Detect which cell encompasses the target text, then output its (x, y) center coordinate. 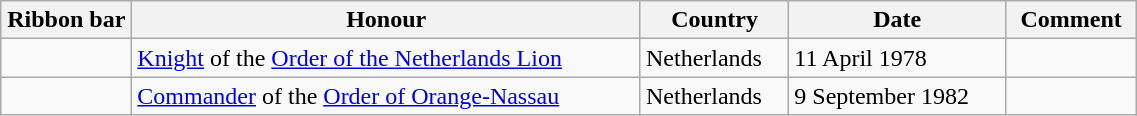
9 September 1982 (898, 96)
Commander of the Order of Orange-Nassau (386, 96)
Date (898, 20)
11 April 1978 (898, 58)
Country (714, 20)
Knight of the Order of the Netherlands Lion (386, 58)
Ribbon bar (66, 20)
Honour (386, 20)
Comment (1072, 20)
